Capture the cell that displays the provided text and extract its [x, y] central coordinate. 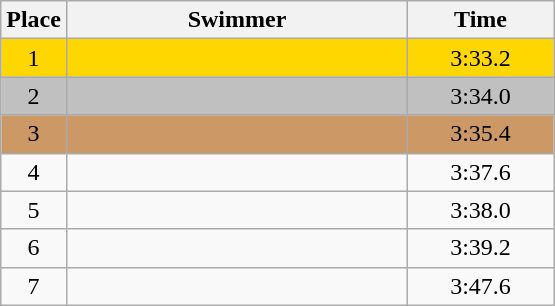
Time [481, 20]
3:33.2 [481, 58]
3:35.4 [481, 134]
3:37.6 [481, 172]
Swimmer [236, 20]
Place [34, 20]
3:47.6 [481, 286]
2 [34, 96]
3:39.2 [481, 248]
4 [34, 172]
3:34.0 [481, 96]
3 [34, 134]
3:38.0 [481, 210]
5 [34, 210]
1 [34, 58]
7 [34, 286]
6 [34, 248]
